Capture the cell that displays the provided text and extract its (x, y) central coordinate. 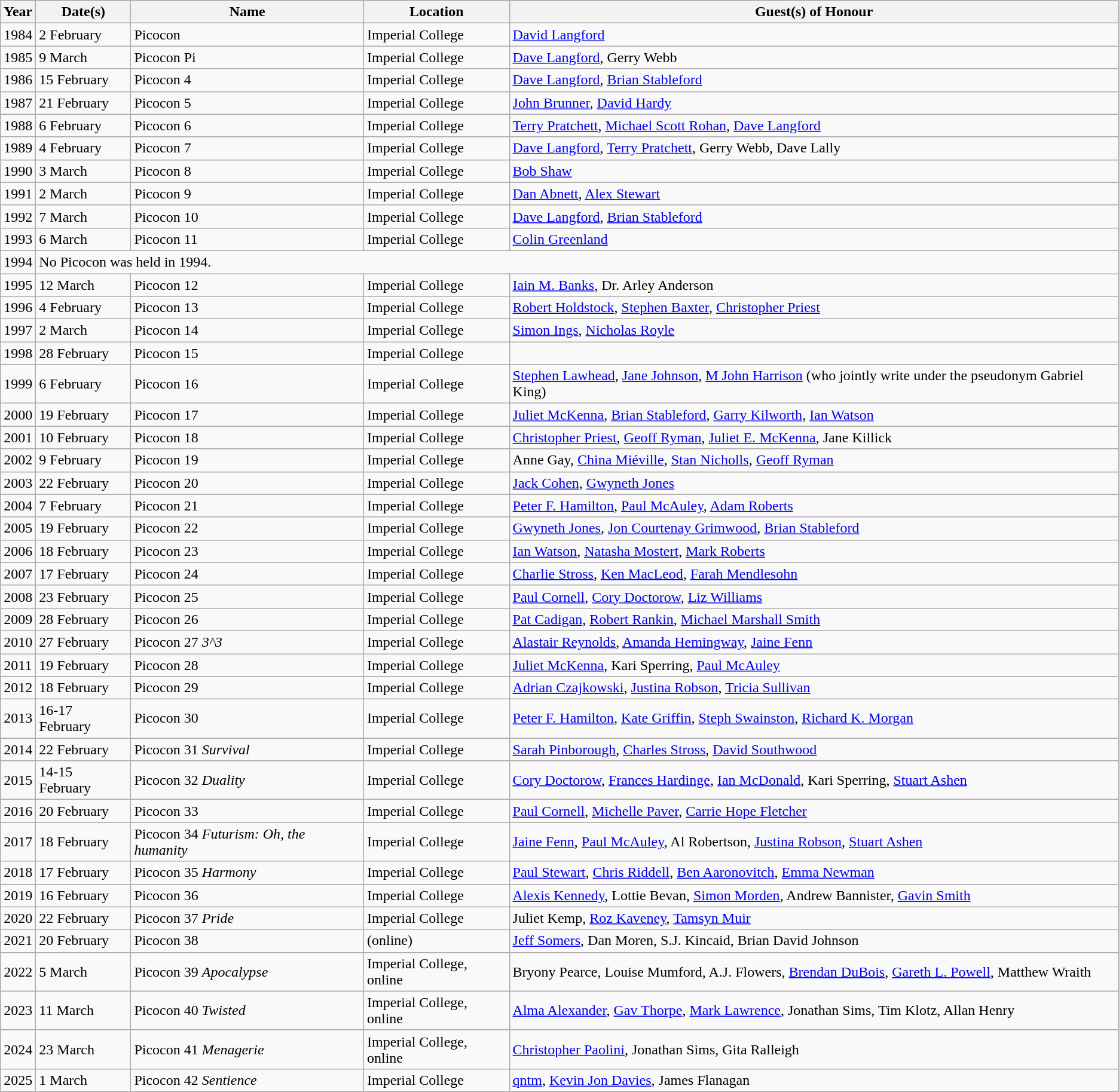
Picocon 12 (247, 285)
Peter F. Hamilton, Paul McAuley, Adam Roberts (814, 506)
2013 (18, 718)
Ian Watson, Natasha Mostert, Mark Roberts (814, 551)
1984 (18, 35)
Picocon 6 (247, 126)
2012 (18, 688)
Picocon 5 (247, 103)
23 March (84, 1050)
Alma Alexander, Gav Thorpe, Mark Lawrence, Jonathan Sims, Tim Klotz, Allan Henry (814, 1010)
Bryony Pearce, Louise Mumford, A.J. Flowers, Brendan DuBois, Gareth L. Powell, Matthew Wraith (814, 972)
Paul Stewart, Chris Riddell, Ben Aaronovitch, Emma Newman (814, 873)
Picocon 37 Pride (247, 918)
Alastair Reynolds, Amanda Hemingway, Jaine Fenn (814, 642)
6 March (84, 239)
Alexis Kennedy, Lottie Bevan, Simon Morden, Andrew Bannister, Gavin Smith (814, 895)
Picocon 34 Futurism: Oh, the humanity (247, 842)
1998 (18, 353)
1993 (18, 239)
2006 (18, 551)
1999 (18, 384)
1991 (18, 194)
Dave Langford, Gerry Webb (814, 57)
Picocon 32 Duality (247, 781)
Picocon 8 (247, 171)
Picocon 42 Sentience (247, 1080)
Christopher Priest, Geoff Ryman, Juliet E. McKenna, Jane Killick (814, 438)
2008 (18, 597)
Picocon Pi (247, 57)
2016 (18, 811)
2011 (18, 665)
16-17 February (84, 718)
10 February (84, 438)
Stephen Lawhead, Jane Johnson, M John Harrison (who jointly write under the pseudonym Gabriel King) (814, 384)
Picocon 15 (247, 353)
2007 (18, 574)
Jaine Fenn, Paul McAuley, Al Robertson, Justina Robson, Stuart Ashen (814, 842)
7 February (84, 506)
2024 (18, 1050)
Location (436, 12)
Picocon 38 (247, 941)
John Brunner, David Hardy (814, 103)
Picocon 19 (247, 460)
Date(s) (84, 12)
Picocon 33 (247, 811)
Picocon 41 Menagerie (247, 1050)
Picocon 4 (247, 80)
1989 (18, 148)
Juliet Kemp, Roz Kaveney, Tamsyn Muir (814, 918)
(online) (436, 941)
2000 (18, 415)
David Langford (814, 35)
Robert Holdstock, Stephen Baxter, Christopher Priest (814, 308)
5 March (84, 972)
9 March (84, 57)
Picocon 17 (247, 415)
2 February (84, 35)
2009 (18, 619)
Picocon 39 Apocalypse (247, 972)
Bob Shaw (814, 171)
Charlie Stross, Ken MacLeod, Farah Mendlesohn (814, 574)
1996 (18, 308)
Picocon 25 (247, 597)
1992 (18, 216)
Paul Cornell, Cory Doctorow, Liz Williams (814, 597)
Iain M. Banks, Dr. Arley Anderson (814, 285)
Picocon 7 (247, 148)
Picocon 11 (247, 239)
Picocon 30 (247, 718)
Cory Doctorow, Frances Hardinge, Ian McDonald, Kari Sperring, Stuart Ashen (814, 781)
7 March (84, 216)
1990 (18, 171)
Terry Pratchett, Michael Scott Rohan, Dave Langford (814, 126)
21 February (84, 103)
1986 (18, 80)
No Picocon was held in 1994. (577, 262)
2023 (18, 1010)
2003 (18, 483)
Year (18, 12)
12 March (84, 285)
Picocon 29 (247, 688)
Simon Ings, Nicholas Royle (814, 331)
Picocon 16 (247, 384)
2025 (18, 1080)
Picocon 10 (247, 216)
23 February (84, 597)
2018 (18, 873)
1997 (18, 331)
Picocon 14 (247, 331)
Picocon 22 (247, 528)
2017 (18, 842)
Pat Cadigan, Robert Rankin, Michael Marshall Smith (814, 619)
Picocon 27 3^3 (247, 642)
15 February (84, 80)
Picocon 28 (247, 665)
1985 (18, 57)
3 March (84, 171)
Gwyneth Jones, Jon Courtenay Grimwood, Brian Stableford (814, 528)
11 March (84, 1010)
1987 (18, 103)
Picocon (247, 35)
2002 (18, 460)
Colin Greenland (814, 239)
1 March (84, 1080)
Jack Cohen, Gwyneth Jones (814, 483)
9 February (84, 460)
Picocon 24 (247, 574)
Adrian Czajkowski, Justina Robson, Tricia Sullivan (814, 688)
Picocon 21 (247, 506)
1995 (18, 285)
Juliet McKenna, Kari Sperring, Paul McAuley (814, 665)
Picocon 9 (247, 194)
2015 (18, 781)
qntm, Kevin Jon Davies, James Flanagan (814, 1080)
2001 (18, 438)
Jeff Somers, Dan Moren, S.J. Kincaid, Brian David Johnson (814, 941)
2005 (18, 528)
16 February (84, 895)
Juliet McKenna, Brian Stableford, Garry Kilworth, Ian Watson (814, 415)
Picocon 35 Harmony (247, 873)
Picocon 36 (247, 895)
2019 (18, 895)
2004 (18, 506)
2010 (18, 642)
Anne Gay, China Miéville, Stan Nicholls, Geoff Ryman (814, 460)
2022 (18, 972)
Peter F. Hamilton, Kate Griffin, Steph Swainston, Richard K. Morgan (814, 718)
Dan Abnett, Alex Stewart (814, 194)
Sarah Pinborough, Charles Stross, David Southwood (814, 750)
Picocon 20 (247, 483)
Picocon 18 (247, 438)
2021 (18, 941)
14-15 February (84, 781)
27 February (84, 642)
1994 (18, 262)
2014 (18, 750)
Picocon 31 Survival (247, 750)
Dave Langford, Terry Pratchett, Gerry Webb, Dave Lally (814, 148)
Name (247, 12)
Christopher Paolini, Jonathan Sims, Gita Ralleigh (814, 1050)
Picocon 23 (247, 551)
Guest(s) of Honour (814, 12)
Picocon 26 (247, 619)
1988 (18, 126)
2020 (18, 918)
Picocon 40 Twisted (247, 1010)
Picocon 13 (247, 308)
Paul Cornell, Michelle Paver, Carrie Hope Fletcher (814, 811)
